Return (X, Y) of the center of cell containing provided text 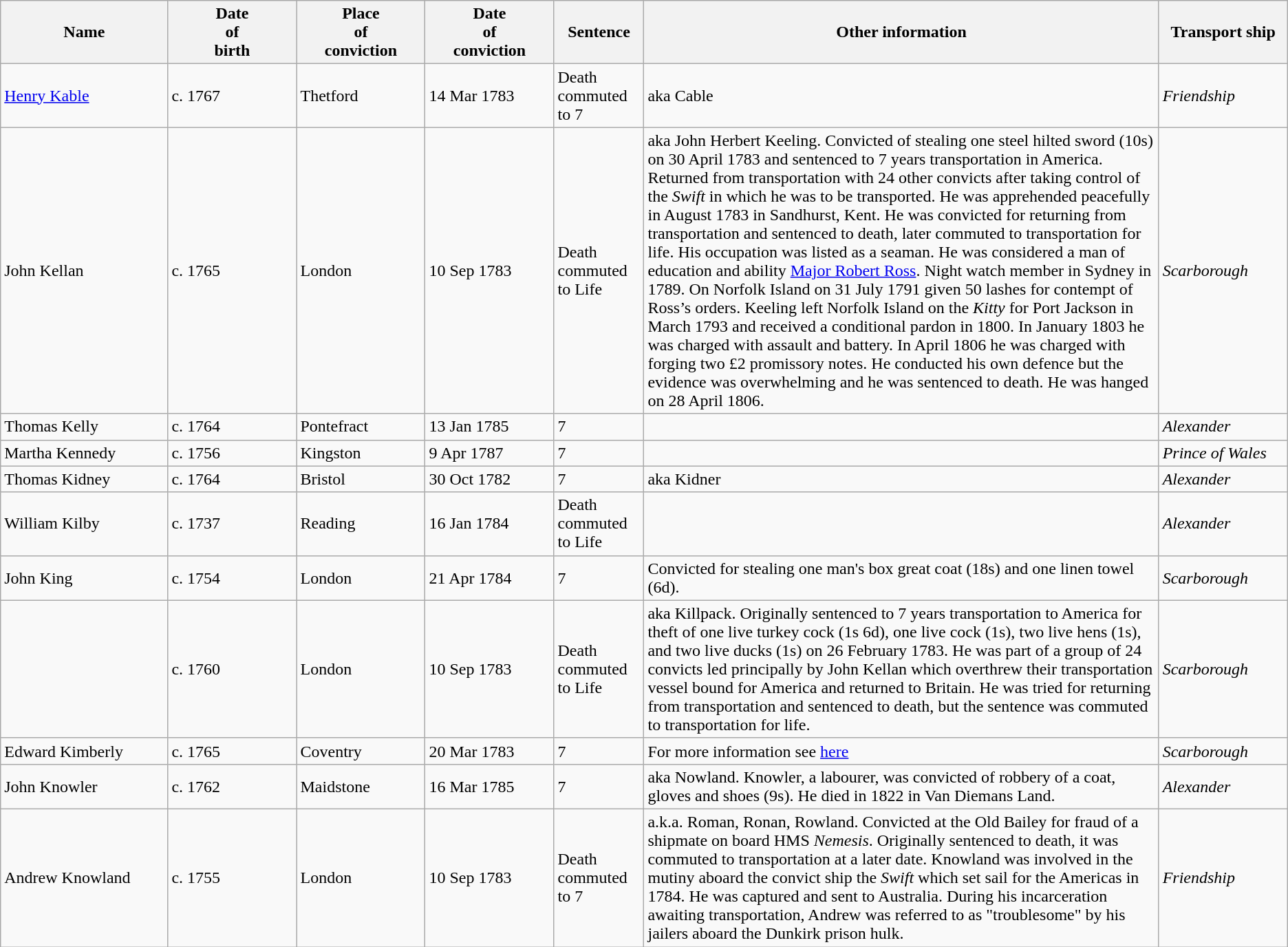
Transport ship (1223, 32)
16 Jan 1784 (490, 524)
Reading (361, 524)
John King (84, 578)
Thetford (361, 96)
John Knowler (84, 786)
Prince of Wales (1223, 453)
c. 1755 (233, 877)
Martha Kennedy (84, 453)
Bristol (361, 479)
Kingston (361, 453)
14 Mar 1783 (490, 96)
c. 1762 (233, 786)
16 Mar 1785 (490, 786)
Pontefract (361, 427)
Dateofbirth (233, 32)
13 Jan 1785 (490, 427)
c. 1754 (233, 578)
21 Apr 1784 (490, 578)
aka Nowland. Knowler, a labourer, was convicted of robbery of a coat, gloves and shoes (9s). He died in 1822 in Van Diemans Land. (901, 786)
John Kellan (84, 270)
30 Oct 1782 (490, 479)
c. 1737 (233, 524)
Edward Kimberly (84, 751)
William Kilby (84, 524)
Thomas Kidney (84, 479)
20 Mar 1783 (490, 751)
Andrew Knowland (84, 877)
Maidstone (361, 786)
aka Cable (901, 96)
Other information (901, 32)
Coventry (361, 751)
Placeofconviction (361, 32)
Dateofconviction (490, 32)
Sentence (599, 32)
9 Apr 1787 (490, 453)
aka Kidner (901, 479)
Henry Kable (84, 96)
Name (84, 32)
c. 1760 (233, 669)
c. 1767 (233, 96)
Convicted for stealing one man's box great coat (18s) and one linen towel (6d). (901, 578)
c. 1756 (233, 453)
Thomas Kelly (84, 427)
For more information see here (901, 751)
